Output the (x, y) coordinate of the center of the cell containing the given text.  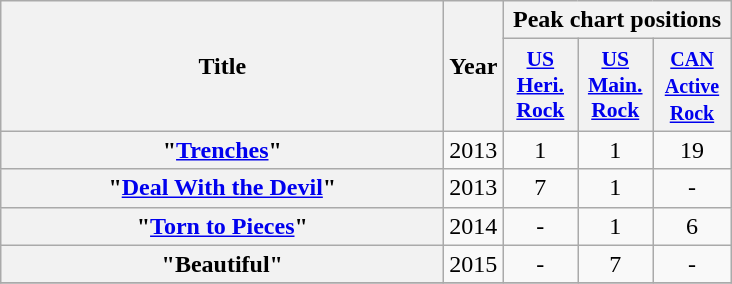
CANActive Rock (692, 85)
6 (692, 226)
19 (692, 150)
Title (222, 66)
"Trenches" (222, 150)
"Torn to Pieces" (222, 226)
Year (474, 66)
2015 (474, 264)
Peak chart positions (617, 20)
USMain. Rock (616, 85)
2014 (474, 226)
"Beautiful" (222, 264)
USHeri. Rock (540, 85)
"Deal With the Devil" (222, 188)
